Detect which cell encompasses the target text, then output its [X, Y] center coordinate. 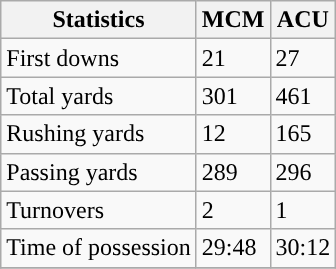
27 [303, 58]
Time of possession [99, 248]
Passing yards [99, 172]
ACU [303, 20]
First downs [99, 58]
301 [233, 96]
30:12 [303, 248]
289 [233, 172]
12 [233, 134]
Rushing yards [99, 134]
29:48 [233, 248]
1 [303, 210]
MCM [233, 20]
Total yards [99, 96]
2 [233, 210]
Turnovers [99, 210]
21 [233, 58]
461 [303, 96]
165 [303, 134]
296 [303, 172]
Statistics [99, 20]
